Search for the cell housing the specified text and yield its [x, y] center coordinate. 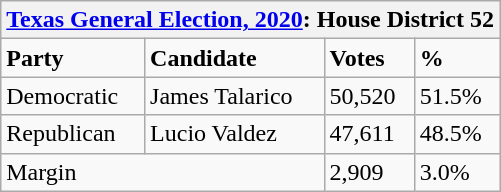
% [456, 58]
Lucio Valdez [235, 134]
Party [73, 58]
50,520 [369, 96]
Texas General Election, 2020: House District 52 [250, 20]
3.0% [456, 172]
2,909 [369, 172]
James Talarico [235, 96]
Republican [73, 134]
Democratic [73, 96]
Candidate [235, 58]
48.5% [456, 134]
51.5% [456, 96]
Margin [162, 172]
Votes [369, 58]
47,611 [369, 134]
